Find where the given text appears and provide that cell's center as (X, Y) coordinate. 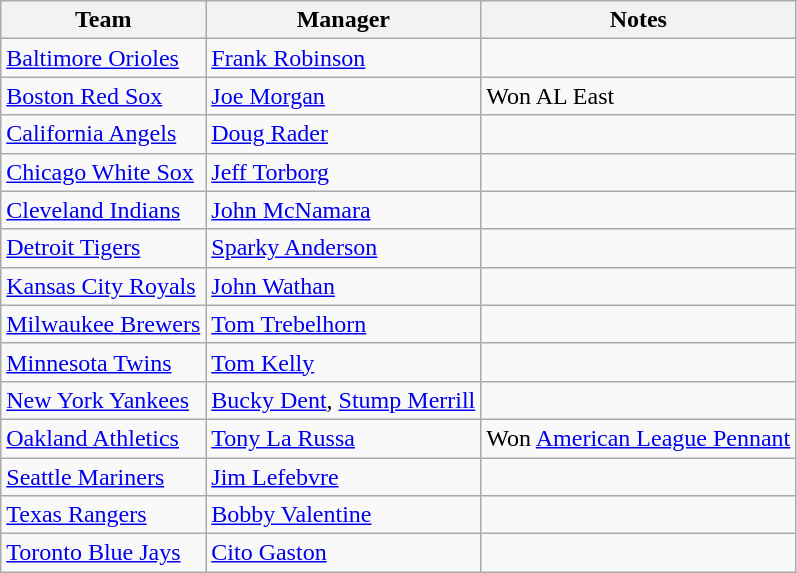
Doug Rader (344, 134)
Chicago White Sox (104, 172)
Joe Morgan (344, 96)
Won AL East (638, 96)
Bobby Valentine (344, 515)
Texas Rangers (104, 515)
Notes (638, 20)
Cito Gaston (344, 553)
Manager (344, 20)
Oakland Athletics (104, 438)
John McNamara (344, 210)
Tony La Russa (344, 438)
Tom Kelly (344, 362)
Boston Red Sox (104, 96)
John Wathan (344, 286)
Sparky Anderson (344, 248)
Kansas City Royals (104, 286)
Baltimore Orioles (104, 58)
Tom Trebelhorn (344, 324)
Detroit Tigers (104, 248)
Milwaukee Brewers (104, 324)
Jim Lefebvre (344, 477)
Team (104, 20)
Frank Robinson (344, 58)
New York Yankees (104, 400)
Jeff Torborg (344, 172)
Cleveland Indians (104, 210)
Toronto Blue Jays (104, 553)
Bucky Dent, Stump Merrill (344, 400)
Minnesota Twins (104, 362)
Won American League Pennant (638, 438)
Seattle Mariners (104, 477)
California Angels (104, 134)
